Identify which cell holds the provided text, then report its [x, y] central coordinate. 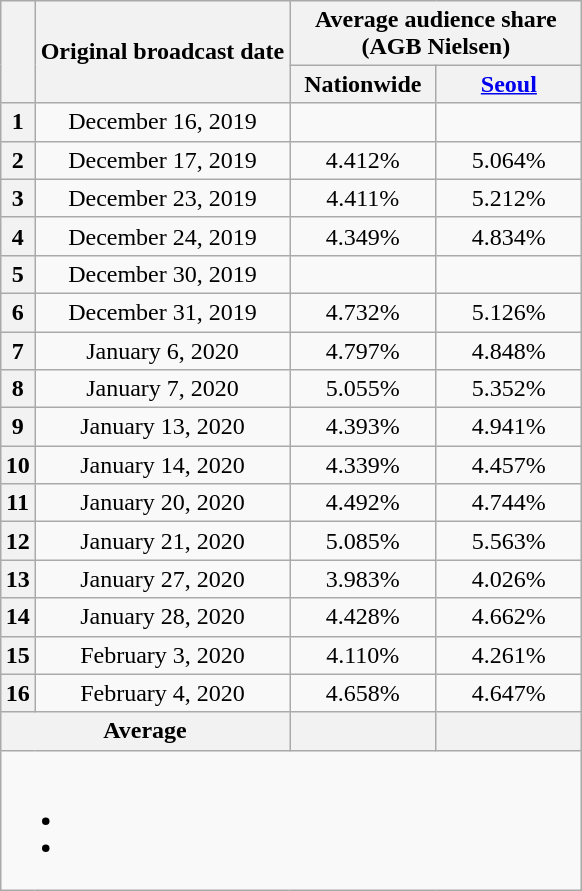
December 16, 2019 [162, 122]
4.492% [363, 503]
Nationwide [363, 84]
January 6, 2020 [162, 351]
4.658% [363, 693]
5.055% [363, 389]
9 [18, 427]
13 [18, 579]
15 [18, 655]
5.064% [509, 160]
4.349% [363, 236]
January 20, 2020 [162, 503]
January 7, 2020 [162, 389]
6 [18, 312]
December 23, 2019 [162, 198]
February 4, 2020 [162, 693]
4.339% [363, 465]
4.457% [509, 465]
4.732% [363, 312]
3.983% [363, 579]
February 3, 2020 [162, 655]
16 [18, 693]
2 [18, 160]
January 14, 2020 [162, 465]
5.085% [363, 541]
4.428% [363, 617]
January 28, 2020 [162, 617]
4.261% [509, 655]
4.744% [509, 503]
5 [18, 274]
January 27, 2020 [162, 579]
14 [18, 617]
7 [18, 351]
4.411% [363, 198]
5.352% [509, 389]
December 30, 2019 [162, 274]
December 17, 2019 [162, 160]
4.393% [363, 427]
Original broadcast date [162, 52]
4.412% [363, 160]
4.110% [363, 655]
3 [18, 198]
8 [18, 389]
January 13, 2020 [162, 427]
1 [18, 122]
4.647% [509, 693]
4.848% [509, 351]
Average audience share(AGB Nielsen) [436, 32]
4.834% [509, 236]
12 [18, 541]
January 21, 2020 [162, 541]
5.126% [509, 312]
4 [18, 236]
Average [145, 731]
10 [18, 465]
December 24, 2019 [162, 236]
4.941% [509, 427]
4.662% [509, 617]
5.563% [509, 541]
Seoul [509, 84]
5.212% [509, 198]
December 31, 2019 [162, 312]
11 [18, 503]
4.797% [363, 351]
4.026% [509, 579]
